Return (x, y) of the center of cell containing provided text 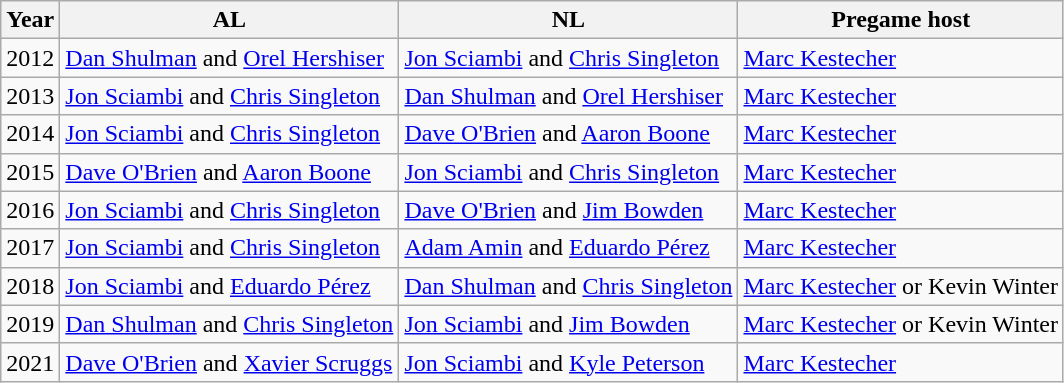
Jon Sciambi and Kyle Peterson (568, 362)
2019 (30, 324)
Dave O'Brien and Jim Bowden (568, 210)
2021 (30, 362)
Pregame host (901, 20)
Adam Amin and Eduardo Pérez (568, 248)
2013 (30, 96)
Jon Sciambi and Eduardo Pérez (230, 286)
2015 (30, 172)
Jon Sciambi and Jim Bowden (568, 324)
AL (230, 20)
2012 (30, 58)
Dave O'Brien and Xavier Scruggs (230, 362)
2014 (30, 134)
NL (568, 20)
Year (30, 20)
2016 (30, 210)
2017 (30, 248)
2018 (30, 286)
